Pinpoint the cell where the given text exists, returning its (x, y) midpoint coordinate. 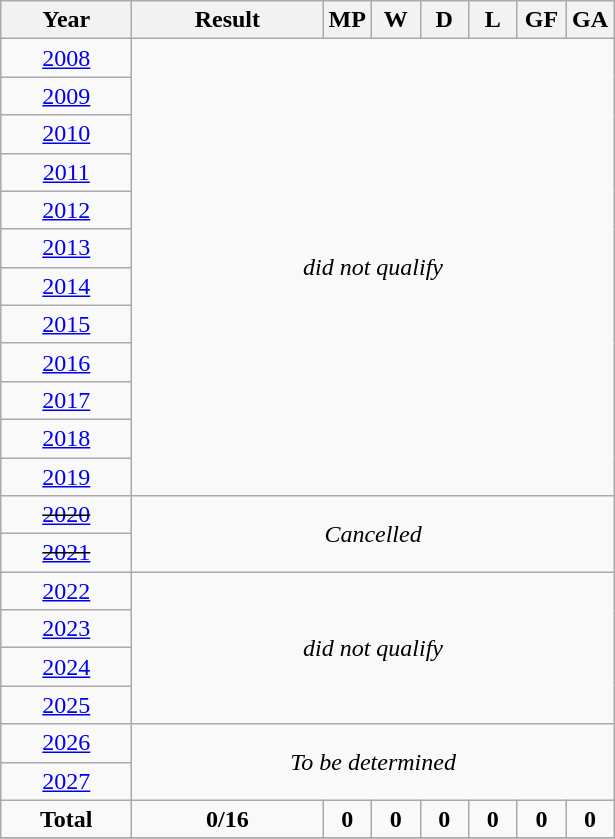
Year (66, 20)
2027 (66, 781)
2016 (66, 362)
2012 (66, 210)
D (444, 20)
2025 (66, 705)
2009 (66, 96)
W (396, 20)
L (494, 20)
2008 (66, 58)
0/16 (228, 819)
GA (590, 20)
2026 (66, 743)
Cancelled (373, 534)
Result (228, 20)
2017 (66, 400)
2013 (66, 248)
Total (66, 819)
2019 (66, 477)
2023 (66, 629)
2015 (66, 324)
2022 (66, 591)
2010 (66, 134)
2018 (66, 438)
2011 (66, 172)
2020 (66, 515)
2014 (66, 286)
2021 (66, 553)
MP (348, 20)
GF (542, 20)
2024 (66, 667)
To be determined (373, 762)
